Output the [X, Y] coordinate of the center of the cell containing the given text.  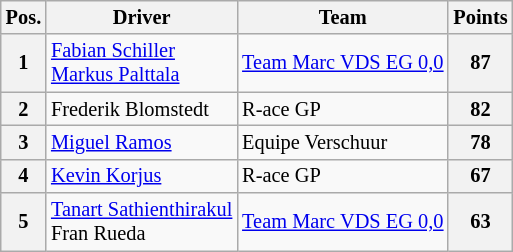
2 [24, 109]
Frederik Blomstedt [142, 109]
5 [24, 222]
Driver [142, 17]
87 [480, 63]
Equipe Verschuur [342, 142]
Team [342, 17]
4 [24, 176]
1 [24, 63]
67 [480, 176]
Points [480, 17]
Tanart Sathienthirakul Fran Rueda [142, 222]
63 [480, 222]
Fabian Schiller Markus Palttala [142, 63]
82 [480, 109]
Miguel Ramos [142, 142]
3 [24, 142]
Kevin Korjus [142, 176]
78 [480, 142]
Pos. [24, 17]
